Detect which cell encompasses the target text, then output its [x, y] center coordinate. 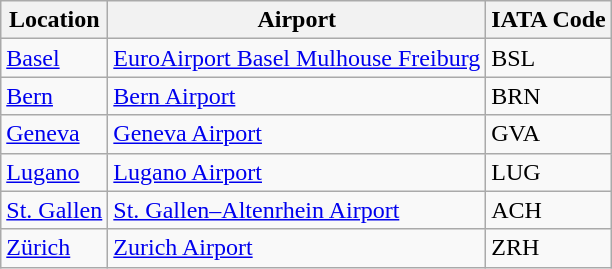
Location [54, 20]
Airport [297, 20]
BRN [549, 96]
Zürich [54, 248]
Basel [54, 58]
LUG [549, 172]
Lugano [54, 172]
Lugano Airport [297, 172]
Geneva [54, 134]
BSL [549, 58]
Geneva Airport [297, 134]
Bern Airport [297, 96]
IATA Code [549, 20]
Bern [54, 96]
EuroAirport Basel Mulhouse Freiburg [297, 58]
St. Gallen [54, 210]
GVA [549, 134]
ACH [549, 210]
Zurich Airport [297, 248]
St. Gallen–Altenrhein Airport [297, 210]
ZRH [549, 248]
